From the cell containing the given text, extract its center point as [X, Y] coordinate. 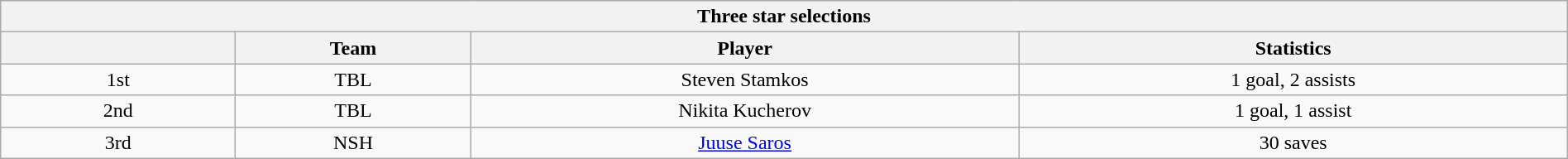
1 goal, 1 assist [1293, 111]
1 goal, 2 assists [1293, 79]
NSH [353, 142]
Three star selections [784, 17]
Juuse Saros [744, 142]
2nd [118, 111]
Player [744, 48]
1st [118, 79]
Team [353, 48]
Steven Stamkos [744, 79]
Statistics [1293, 48]
Nikita Kucherov [744, 111]
30 saves [1293, 142]
3rd [118, 142]
